Provide the (X, Y) coordinate of the cell's center where the given text is located.  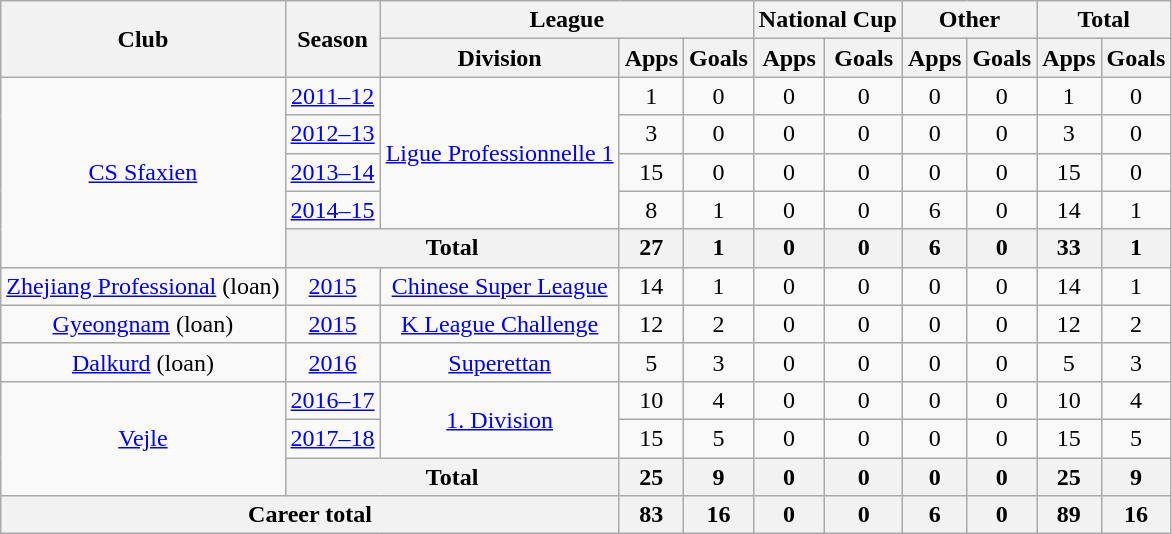
K League Challenge (500, 324)
Zhejiang Professional (loan) (143, 286)
8 (651, 210)
Dalkurd (loan) (143, 362)
Division (500, 58)
Other (969, 20)
National Cup (828, 20)
27 (651, 248)
Superettan (500, 362)
2013–14 (332, 172)
2012–13 (332, 134)
2014–15 (332, 210)
2017–18 (332, 438)
Ligue Professionnelle 1 (500, 153)
1. Division (500, 419)
2016 (332, 362)
2011–12 (332, 96)
Chinese Super League (500, 286)
2016–17 (332, 400)
33 (1069, 248)
Club (143, 39)
83 (651, 515)
Gyeongnam (loan) (143, 324)
League (566, 20)
CS Sfaxien (143, 172)
Season (332, 39)
Vejle (143, 438)
89 (1069, 515)
Career total (310, 515)
